Capture the cell that displays the provided text and extract its (x, y) central coordinate. 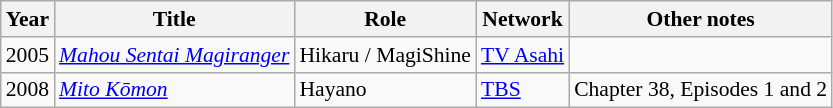
TBS (522, 90)
Role (385, 19)
Hikaru / MagiShine (385, 55)
Year (28, 19)
TV Asahi (522, 55)
Chapter 38, Episodes 1 and 2 (700, 90)
Mito Kōmon (174, 90)
Mahou Sentai Magiranger (174, 55)
2005 (28, 55)
Other notes (700, 19)
Network (522, 19)
2008 (28, 90)
Title (174, 19)
Hayano (385, 90)
